From the cell containing the given text, extract its center point as [X, Y] coordinate. 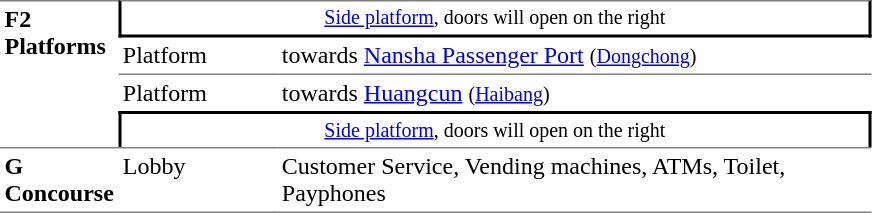
towards Nansha Passenger Port (Dongchong) [574, 57]
Customer Service, Vending machines, ATMs, Toilet, Payphones [574, 180]
towards Huangcun (Haibang) [574, 93]
F2Platforms [59, 74]
GConcourse [59, 180]
Lobby [198, 180]
